Search for the cell housing the specified text and yield its (X, Y) center coordinate. 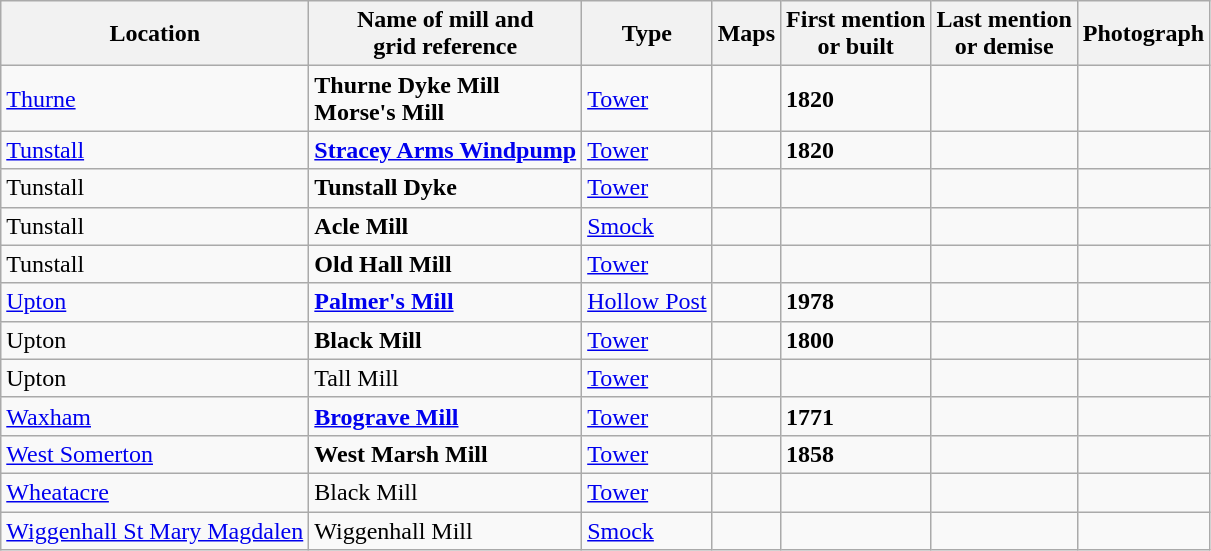
Tall Mill (446, 378)
Hollow Post (647, 302)
Acle Mill (446, 226)
Maps (746, 34)
Palmer's Mill (446, 302)
Wiggenhall Mill (446, 531)
Tunstall Dyke (446, 188)
Location (155, 34)
Brograve Mill (446, 416)
1800 (856, 340)
Old Hall Mill (446, 264)
Wheatacre (155, 492)
West Marsh Mill (446, 454)
1858 (856, 454)
Waxham (155, 416)
Photograph (1143, 34)
Thurne Dyke MillMorse's Mill (446, 98)
Type (647, 34)
Name of mill andgrid reference (446, 34)
1771 (856, 416)
Thurne (155, 98)
Stracey Arms Windpump (446, 150)
Wiggenhall St Mary Magdalen (155, 531)
Last mention or demise (1004, 34)
1978 (856, 302)
West Somerton (155, 454)
First mentionor built (856, 34)
